Determine the [x, y] coordinate at the center of the cell enclosing the given text.  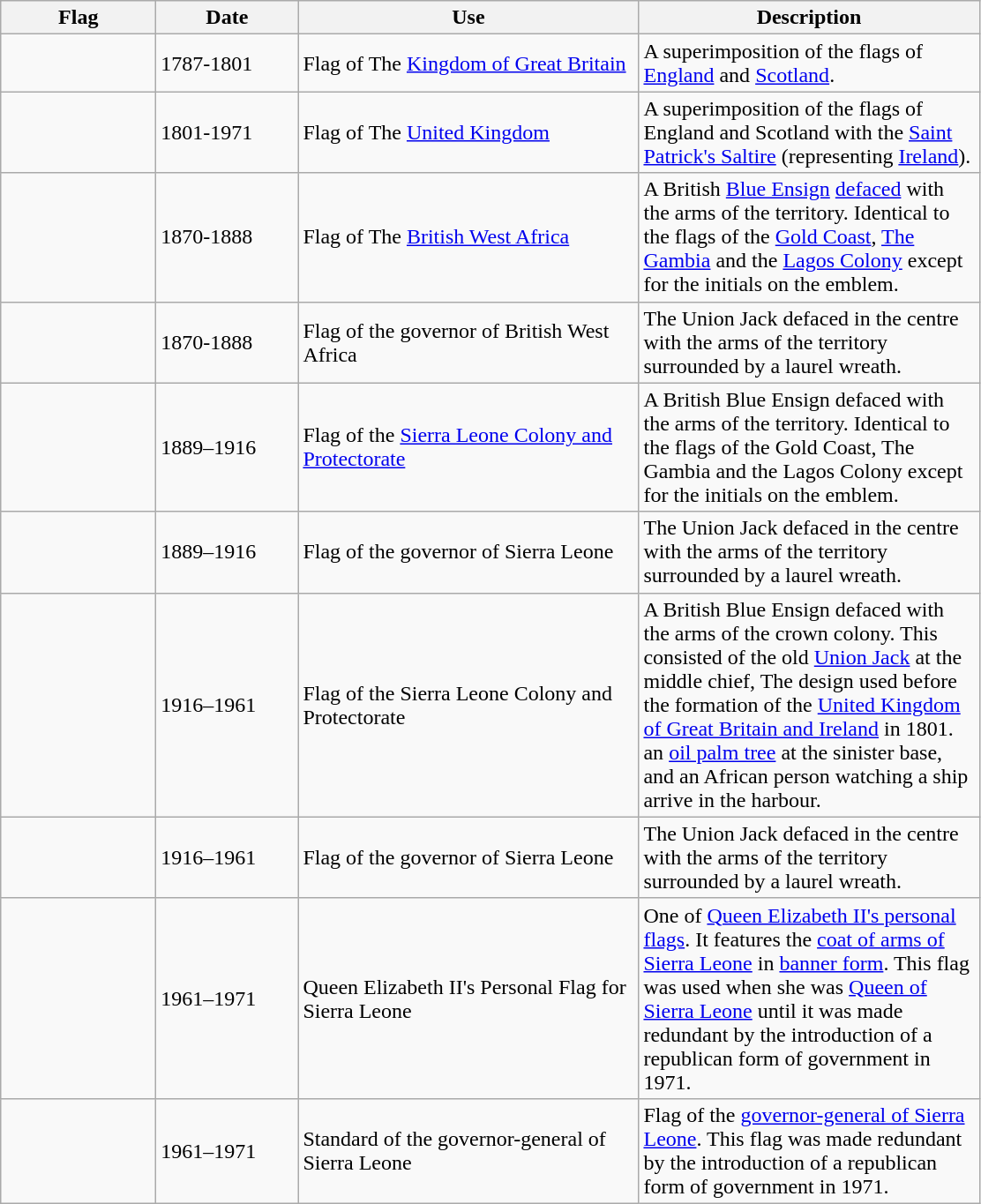
Flag of the governor-general of Sierra Leone. This flag was made redundant by the introduction of a republican form of government in 1971. [809, 1150]
Description [809, 18]
Flag of the governor of British West Africa [468, 342]
Flag of The United Kingdom [468, 132]
Standard of the governor-general of Sierra Leone [468, 1150]
1801-1971 [228, 132]
Flag of The British West Africa [468, 237]
Queen Elizabeth II's Personal Flag for Sierra Leone [468, 998]
A superimposition of the flags of England and Scotland with the Saint Patrick's Saltire (representing Ireland). [809, 132]
Date [228, 18]
Flag of The Kingdom of Great Britain [468, 64]
Use [468, 18]
1787-1801 [228, 64]
A superimposition of the flags of England and Scotland. [809, 64]
Flag [79, 18]
